For the text-containing cell, return its midpoint in (x, y) coordinate format. 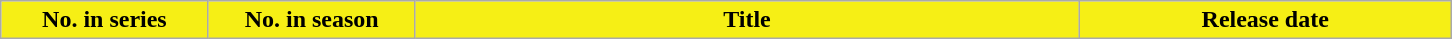
Release date (1266, 20)
No. in series (104, 20)
No. in season (312, 20)
Title (746, 20)
